Detect which cell encompasses the target text, then output its (X, Y) center coordinate. 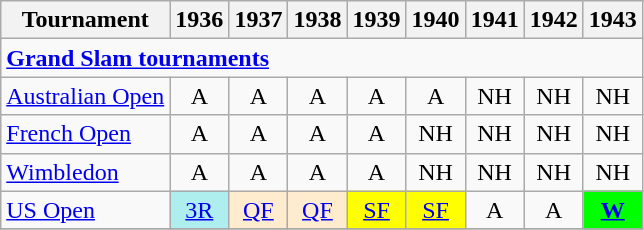
French Open (86, 134)
Tournament (86, 20)
1941 (494, 20)
1938 (318, 20)
3R (200, 210)
US Open (86, 210)
1939 (376, 20)
Grand Slam tournaments (322, 58)
1943 (612, 20)
1937 (258, 20)
Wimbledon (86, 172)
1940 (436, 20)
Australian Open (86, 96)
1936 (200, 20)
1942 (554, 20)
W (612, 210)
